Scan for the cell matching the given text and deliver its (x, y) coordinate at center. 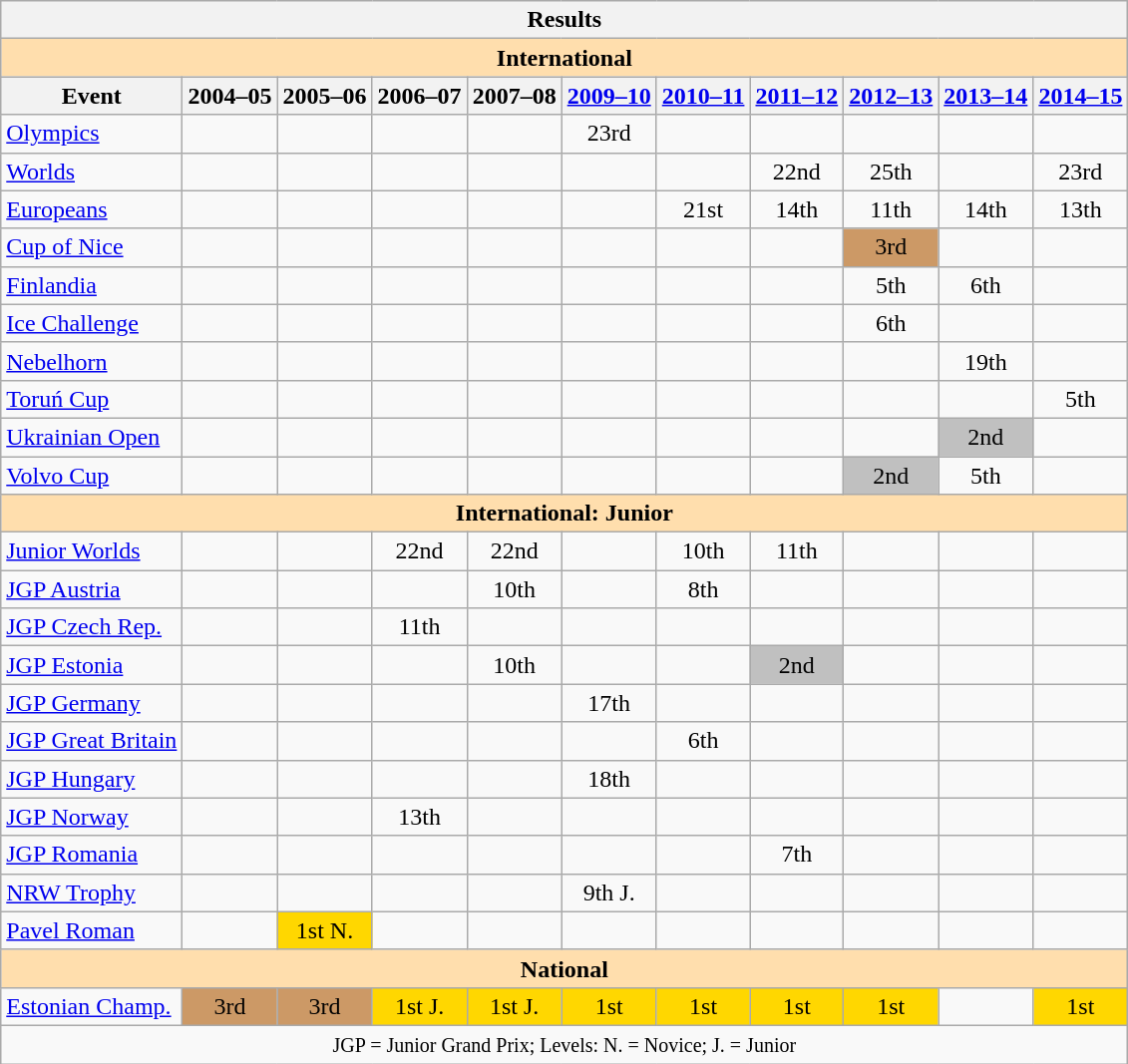
International: Junior (564, 514)
JGP Romania (92, 855)
JGP Great Britain (92, 741)
2005–06 (325, 96)
7th (797, 855)
21st (703, 209)
2012–13 (892, 96)
Pavel Roman (92, 930)
2014–15 (1081, 96)
JGP Estonia (92, 665)
Worlds (92, 172)
JGP Hungary (92, 779)
9th J. (608, 892)
2013–14 (985, 96)
2006–07 (419, 96)
2009–10 (608, 96)
2010–11 (703, 96)
International (564, 58)
JGP Czech Rep. (92, 627)
Results (564, 20)
17th (608, 703)
JGP Norway (92, 817)
Event (92, 96)
Olympics (92, 134)
Volvo Cup (92, 476)
Junior Worlds (92, 551)
2007–08 (515, 96)
Ice Challenge (92, 323)
National (564, 968)
Cup of Nice (92, 247)
2011–12 (797, 96)
JGP Austria (92, 589)
JGP = Junior Grand Prix; Levels: N. = Novice; J. = Junior (564, 1044)
Finlandia (92, 285)
25th (892, 172)
JGP Germany (92, 703)
Ukrainian Open (92, 437)
1st N. (325, 930)
NRW Trophy (92, 892)
18th (608, 779)
Toruń Cup (92, 399)
2004–05 (229, 96)
19th (985, 361)
8th (703, 589)
Nebelhorn (92, 361)
Estonian Champ. (92, 1006)
Europeans (92, 209)
